From the cell containing the given text, extract its center point as (X, Y) coordinate. 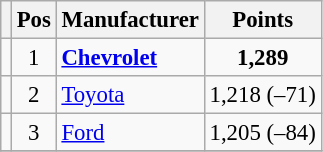
1 (34, 58)
1,289 (262, 58)
Chevrolet (130, 58)
Points (262, 20)
Manufacturer (130, 20)
Ford (130, 133)
2 (34, 95)
1,205 (–84) (262, 133)
3 (34, 133)
Pos (34, 20)
1,218 (–71) (262, 95)
Toyota (130, 95)
